Determine the [x, y] coordinate at the center of the cell enclosing the given text.  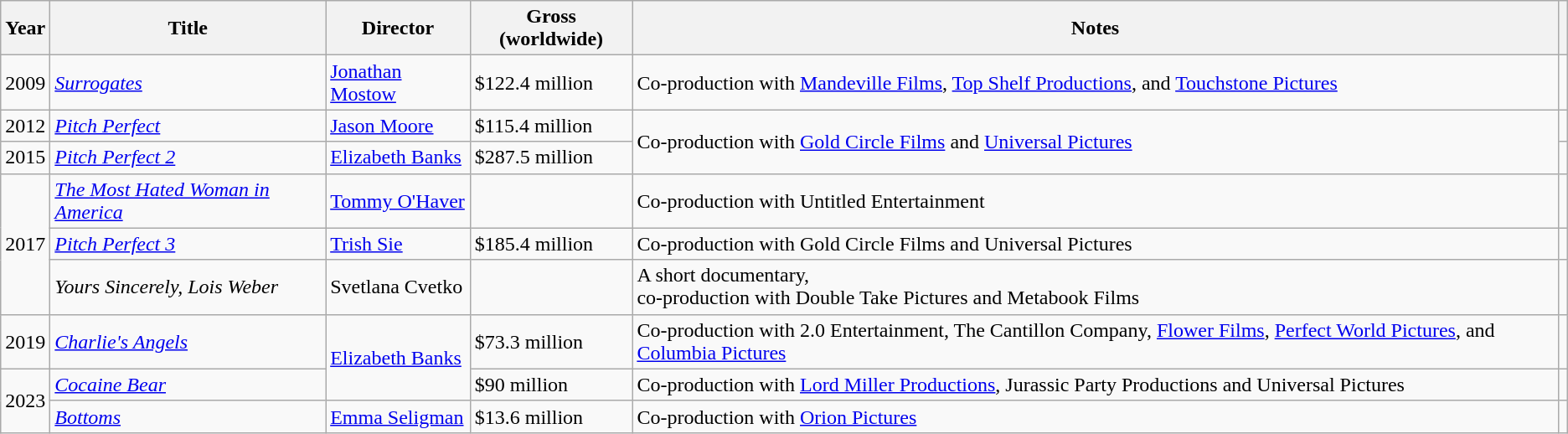
2019 [25, 342]
Charlie's Angels [188, 342]
Tommy O'Haver [399, 201]
2009 [25, 82]
Year [25, 28]
A short documentary,co-production with Double Take Pictures and Metabook Films [1096, 287]
Jason Moore [399, 126]
Co-production with Mandeville Films, Top Shelf Productions, and Touchstone Pictures [1096, 82]
2017 [25, 244]
Title [188, 28]
The Most Hated Woman in America [188, 201]
Co-production with Untitled Entertainment [1096, 201]
Yours Sincerely, Lois Weber [188, 287]
$73.3 million [551, 342]
2012 [25, 126]
Notes [1096, 28]
2015 [25, 158]
Bottoms [188, 416]
Jonathan Mostow [399, 82]
$115.4 million [551, 126]
Cocaine Bear [188, 385]
Trish Sie [399, 244]
2023 [25, 400]
$287.5 million [551, 158]
Co-production with 2.0 Entertainment, The Cantillon Company, Flower Films, Perfect World Pictures, and Columbia Pictures [1096, 342]
$13.6 million [551, 416]
Pitch Perfect 3 [188, 244]
$122.4 million [551, 82]
Co-production with Orion Pictures [1096, 416]
Director [399, 28]
Co-production with Lord Miller Productions, Jurassic Party Productions and Universal Pictures [1096, 385]
Surrogates [188, 82]
Pitch Perfect [188, 126]
Emma Seligman [399, 416]
Gross (worldwide) [551, 28]
$90 million [551, 385]
Svetlana Cvetko [399, 287]
$185.4 million [551, 244]
Pitch Perfect 2 [188, 158]
